Capture the cell that displays the provided text and extract its [X, Y] central coordinate. 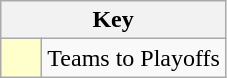
Key [114, 20]
Teams to Playoffs [134, 58]
